Identify which cell holds the provided text, then report its [X, Y] central coordinate. 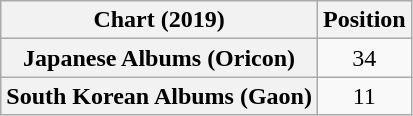
South Korean Albums (Gaon) [160, 96]
11 [364, 96]
Japanese Albums (Oricon) [160, 58]
Chart (2019) [160, 20]
Position [364, 20]
34 [364, 58]
